Provide the [x, y] coordinate of the cell's center where the given text is located.  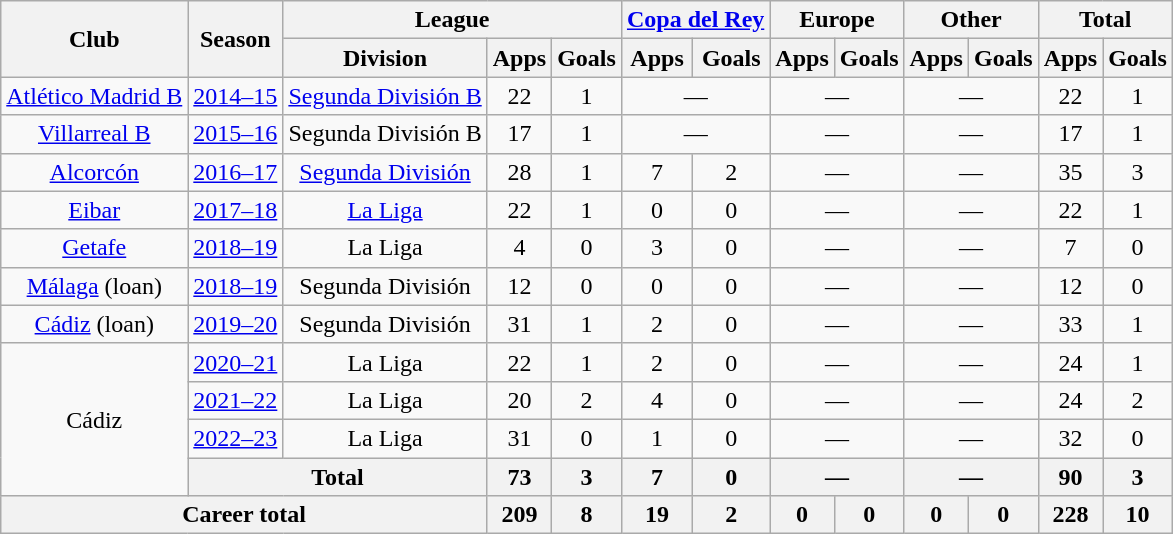
Season [236, 39]
19 [656, 515]
League [452, 20]
33 [1070, 324]
Other [971, 20]
Getafe [94, 248]
28 [519, 172]
8 [587, 515]
2021–22 [236, 400]
2014–15 [236, 96]
209 [519, 515]
2016–17 [236, 172]
Division [385, 58]
Atlético Madrid B [94, 96]
20 [519, 400]
10 [1138, 515]
Cádiz [94, 419]
228 [1070, 515]
Cádiz (loan) [94, 324]
2022–23 [236, 438]
Career total [244, 515]
2015–16 [236, 134]
Europe [837, 20]
Copa del Rey [695, 20]
73 [519, 477]
35 [1070, 172]
Eibar [94, 210]
Alcorcón [94, 172]
2020–21 [236, 362]
Villarreal B [94, 134]
90 [1070, 477]
Málaga (loan) [94, 286]
2017–18 [236, 210]
32 [1070, 438]
2019–20 [236, 324]
Club [94, 39]
